Locate the cell with the specified text and output its [x, y] center coordinate. 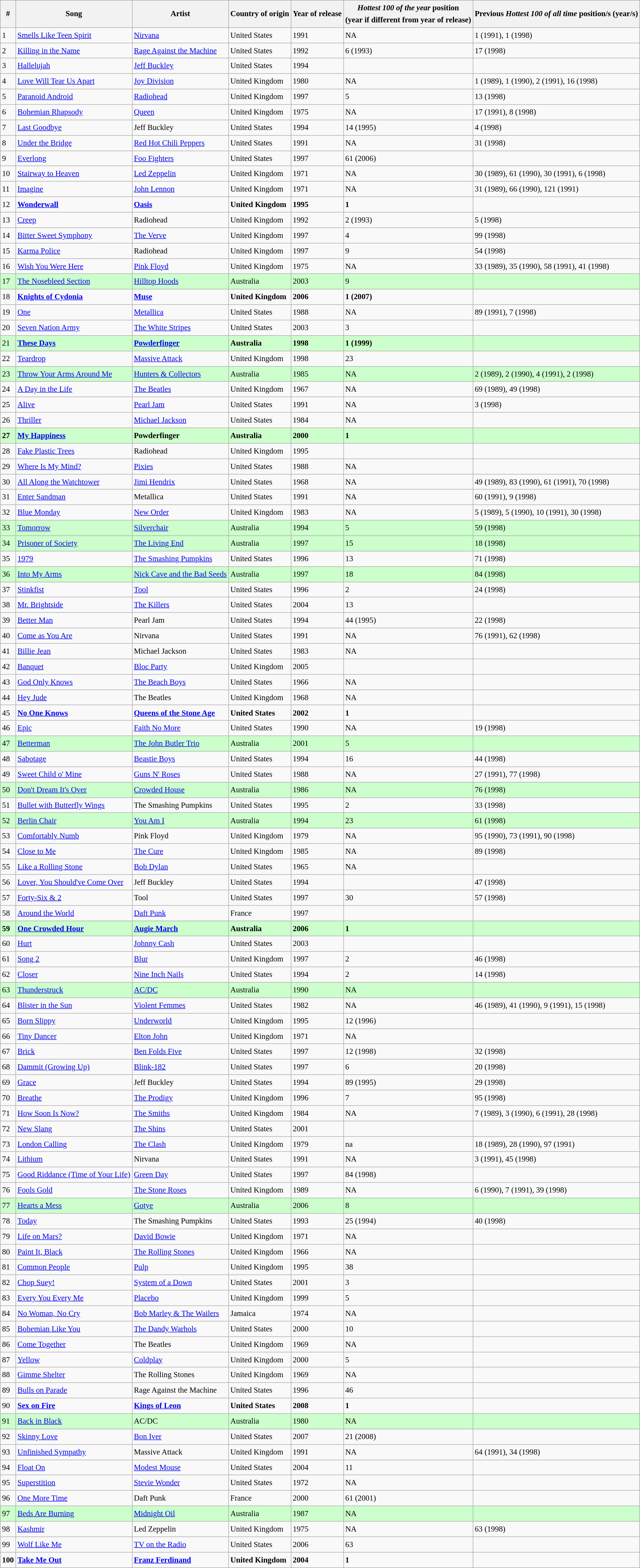
Breathe [74, 1098]
70 [8, 1098]
99 [8, 1545]
76 [8, 1190]
Bohemian Rhapsody [74, 112]
Wonderwall [74, 205]
47 [8, 743]
Betterman [74, 743]
Joy Division [180, 81]
The John Butler Trio [180, 743]
Unfinished Sympathy [74, 1452]
Sweet Child o' Mine [74, 774]
No One Knows [74, 713]
Yellow [74, 1360]
67 [8, 1052]
25 (1994) [408, 1221]
The Stone Roses [180, 1190]
Nine Inch Nails [180, 974]
54 [8, 851]
Karma Police [74, 251]
Every You Every Me [74, 1298]
36 [8, 574]
77 [8, 1206]
God Only Knows [74, 682]
Bob Dylan [180, 867]
The Smiths [180, 1113]
32 [8, 512]
24 (1998) [556, 589]
Billie Jean [74, 651]
1 (1999) [408, 343]
Country of origin [260, 14]
Foo Fighters [180, 158]
Killing in the Name [74, 51]
1 (1991), 1 (1998) [556, 35]
1999 [317, 1298]
Hunters & Collectors [180, 374]
1982 [317, 1005]
61 (1998) [556, 820]
72 [8, 1129]
20 [8, 328]
44 (1995) [408, 620]
New Order [180, 512]
63 (1998) [556, 1529]
79 [8, 1237]
Around the World [74, 913]
46 (1989), 41 (1990), 9 (1991), 15 (1998) [556, 1005]
Oasis [180, 205]
Hey Jude [74, 697]
98 [8, 1529]
12 (1996) [408, 1021]
14 (1998) [556, 974]
Midnight Oil [180, 1514]
Augie March [180, 928]
Thriller [74, 420]
Placebo [180, 1298]
4 (1998) [556, 128]
43 [8, 682]
7 (1989), 3 (1990), 6 (1991), 28 (1998) [556, 1113]
89 (1991), 7 (1998) [556, 312]
Seven Nation Army [74, 328]
Paranoid Android [74, 97]
2005 [317, 666]
73 [8, 1144]
Everlong [74, 158]
2008 [317, 1406]
22 [8, 358]
85 [8, 1329]
27 (1991), 77 (1998) [556, 774]
Beastie Boys [180, 759]
The Living End [180, 543]
3 (1991), 45 (1998) [556, 1159]
100 [8, 1560]
25 [8, 405]
19 [8, 312]
95 (1998) [556, 1098]
All Along the Watchtower [74, 482]
59 [8, 928]
Hurt [74, 944]
Better Man [74, 620]
The Verve [180, 235]
Artist [180, 14]
42 [8, 666]
17 (1991), 8 (1998) [556, 112]
54 (1998) [556, 251]
1993 [317, 1221]
1974 [317, 1314]
Wish You Were Here [74, 266]
53 [8, 836]
18 (1989), 28 (1990), 97 (1991) [556, 1144]
Blink-182 [180, 1067]
Last Goodbye [74, 128]
Thunderstruck [74, 990]
21 (2008) [408, 1437]
You Am I [180, 820]
18 (1998) [556, 543]
2 (1989), 2 (1990), 4 (1991), 2 (1998) [556, 374]
London Calling [74, 1144]
How Soon Is Now? [74, 1113]
57 [8, 897]
Comfortably Numb [74, 836]
89 (1998) [556, 851]
40 (1998) [556, 1221]
Hallelujah [74, 66]
64 [8, 1005]
Knights of Cydonia [74, 297]
71 (1998) [556, 559]
Wolf Like Me [74, 1545]
Grace [74, 1082]
Into My Arms [74, 574]
Modest Mouse [180, 1468]
Tiny Dancer [74, 1036]
Franz Ferdinand [180, 1560]
2 (1993) [408, 220]
14 [8, 235]
44 [8, 697]
44 (1998) [556, 759]
Alive [74, 405]
Faith No More [180, 728]
46 (1998) [556, 959]
The Killers [180, 605]
New Slang [74, 1129]
Enter Sandman [74, 497]
87 [8, 1360]
John Lennon [180, 189]
Brick [74, 1052]
65 [8, 1021]
One More Time [74, 1499]
26 [8, 420]
Year of release [317, 14]
94 [8, 1468]
Like a Rolling Stone [74, 867]
My Happiness [74, 435]
89 (1995) [408, 1082]
Silverchair [180, 528]
Bulls on Parade [74, 1391]
Forty-Six & 2 [74, 897]
81 [8, 1267]
88 [8, 1375]
Bitter Sweet Symphony [74, 235]
The Clash [180, 1144]
5 (1998) [556, 220]
12 [8, 205]
A Day in the Life [74, 389]
95 (1990), 73 (1991), 90 (1998) [556, 836]
1 (2007) [408, 297]
60 [8, 944]
84 [8, 1314]
12 (1998) [408, 1052]
David Bowie [180, 1237]
Good Riddance (Time of Your Life) [74, 1175]
1989 [317, 1190]
47 (1998) [556, 882]
Close to Me [74, 851]
59 (1998) [556, 528]
Mr. Brightside [74, 605]
41 [8, 651]
35 [8, 559]
45 [8, 713]
Bon Iver [180, 1437]
57 (1998) [556, 897]
Guns N' Roses [180, 774]
92 [8, 1437]
The Shins [180, 1129]
Bob Marley & The Wailers [180, 1314]
Song [74, 14]
Bullet with Butterfly Wings [74, 805]
TV on the Radio [180, 1545]
82 [8, 1283]
Sex on Fire [74, 1406]
2002 [317, 713]
61 [8, 959]
1967 [317, 389]
99 (1998) [556, 235]
91 [8, 1422]
61 (2001) [408, 1499]
14 (1995) [408, 128]
76 (1991), 62 (1998) [556, 636]
Where Is My Mind? [74, 466]
80 [8, 1252]
One Crowded Hour [74, 928]
Bohemian Like You [74, 1329]
Under the Bridge [74, 143]
37 [8, 589]
Muse [180, 297]
Stinkfist [74, 589]
Stevie Wonder [180, 1483]
17 [8, 282]
Johnny Cash [180, 944]
Kings of Leon [180, 1406]
The Cure [180, 851]
Jamaica [260, 1314]
6 (1990), 7 (1991), 39 (1998) [556, 1190]
3 (1998) [556, 405]
Chop Suey! [74, 1283]
1 (1989), 1 (1990), 2 (1991), 16 (1998) [556, 81]
Berlin Chair [74, 820]
55 [8, 867]
50 [8, 790]
Throw Your Arms Around Me [74, 374]
Sabotage [74, 759]
78 [8, 1221]
Common People [74, 1267]
31 [8, 497]
Come as You Are [74, 636]
Imagine [74, 189]
Tomorrow [74, 528]
Hottest 100 of the year position(year if different from year of release) [408, 14]
Come Together [74, 1344]
76 (1998) [556, 790]
Dammit (Growing Up) [74, 1067]
71 [8, 1113]
Red Hot Chili Peppers [180, 143]
Gotye [180, 1206]
Back in Black [74, 1422]
33 [8, 528]
83 [8, 1298]
Green Day [180, 1175]
Creep [74, 220]
Lover, You Should've Come Over [74, 882]
Lithium [74, 1159]
Queen [180, 112]
The Prodigy [180, 1098]
The Beach Boys [180, 682]
Born Slippy [74, 1021]
51 [8, 805]
49 [8, 774]
Today [74, 1221]
Closer [74, 974]
Previous Hottest 100 of all time position/s (year/s) [556, 14]
27 [8, 435]
Skinny Love [74, 1437]
1965 [317, 867]
# [8, 14]
75 [8, 1175]
68 [8, 1067]
Stairway to Heaven [74, 174]
93 [8, 1452]
5 (1989), 5 (1990), 10 (1991), 30 (1998) [556, 512]
22 (1998) [556, 620]
6 (1993) [408, 51]
Ben Folds Five [180, 1052]
74 [8, 1159]
Song 2 [74, 959]
86 [8, 1344]
49 (1989), 83 (1990), 61 (1991), 70 (1998) [556, 482]
52 [8, 820]
21 [8, 343]
Life on Mars? [74, 1237]
2007 [317, 1437]
66 [8, 1036]
Fake Plastic Trees [74, 451]
34 [8, 543]
89 [8, 1391]
96 [8, 1499]
31 (1989), 66 (1990), 121 (1991) [556, 189]
Bloc Party [180, 666]
1972 [317, 1483]
58 [8, 913]
Beds Are Burning [74, 1514]
17 (1998) [556, 51]
Banquet [74, 666]
1987 [317, 1514]
31 (1998) [556, 143]
30 (1989), 61 (1990), 30 (1991), 6 (1998) [556, 174]
28 [8, 451]
Crowded House [180, 790]
29 [8, 466]
System of a Down [180, 1283]
Pixies [180, 466]
Love Will Tear Us Apart [74, 81]
32 (1998) [556, 1052]
Jimi Hendrix [180, 482]
69 (1989), 49 (1998) [556, 389]
60 (1991), 9 (1998) [556, 497]
Underworld [180, 1021]
33 (1998) [556, 805]
Blister in the Sun [74, 1005]
Smells Like Teen Spirit [74, 35]
Paint It, Black [74, 1252]
33 (1989), 35 (1990), 58 (1991), 41 (1998) [556, 266]
20 (1998) [556, 1067]
56 [8, 882]
Blur [180, 959]
Pulp [180, 1267]
Elton John [180, 1036]
Kashmir [74, 1529]
97 [8, 1514]
One [74, 312]
24 [8, 389]
na [408, 1144]
Take Me Out [74, 1560]
Blue Monday [74, 512]
The Dandy Warhols [180, 1329]
48 [8, 759]
62 [8, 974]
Float On [74, 1468]
13 (1998) [556, 97]
95 [8, 1483]
Queens of the Stone Age [180, 713]
40 [8, 636]
Hearts a Mess [74, 1206]
Coldplay [180, 1360]
90 [8, 1406]
39 [8, 620]
Teardrop [74, 358]
Superstition [74, 1483]
29 (1998) [556, 1082]
19 (1998) [556, 728]
These Days [74, 343]
Prisoner of Society [74, 543]
No Woman, No Cry [74, 1314]
Fools Gold [74, 1190]
Epic [74, 728]
64 (1991), 34 (1998) [556, 1452]
The White Stripes [180, 328]
1986 [317, 790]
Hilltop Hoods [180, 282]
69 [8, 1082]
Nick Cave and the Bad Seeds [180, 574]
Don't Dream It's Over [74, 790]
Violent Femmes [180, 1005]
The Nosebleed Section [74, 282]
Gimme Shelter [74, 1375]
61 (2006) [408, 158]
